Detect which cell encompasses the target text, then output its (x, y) center coordinate. 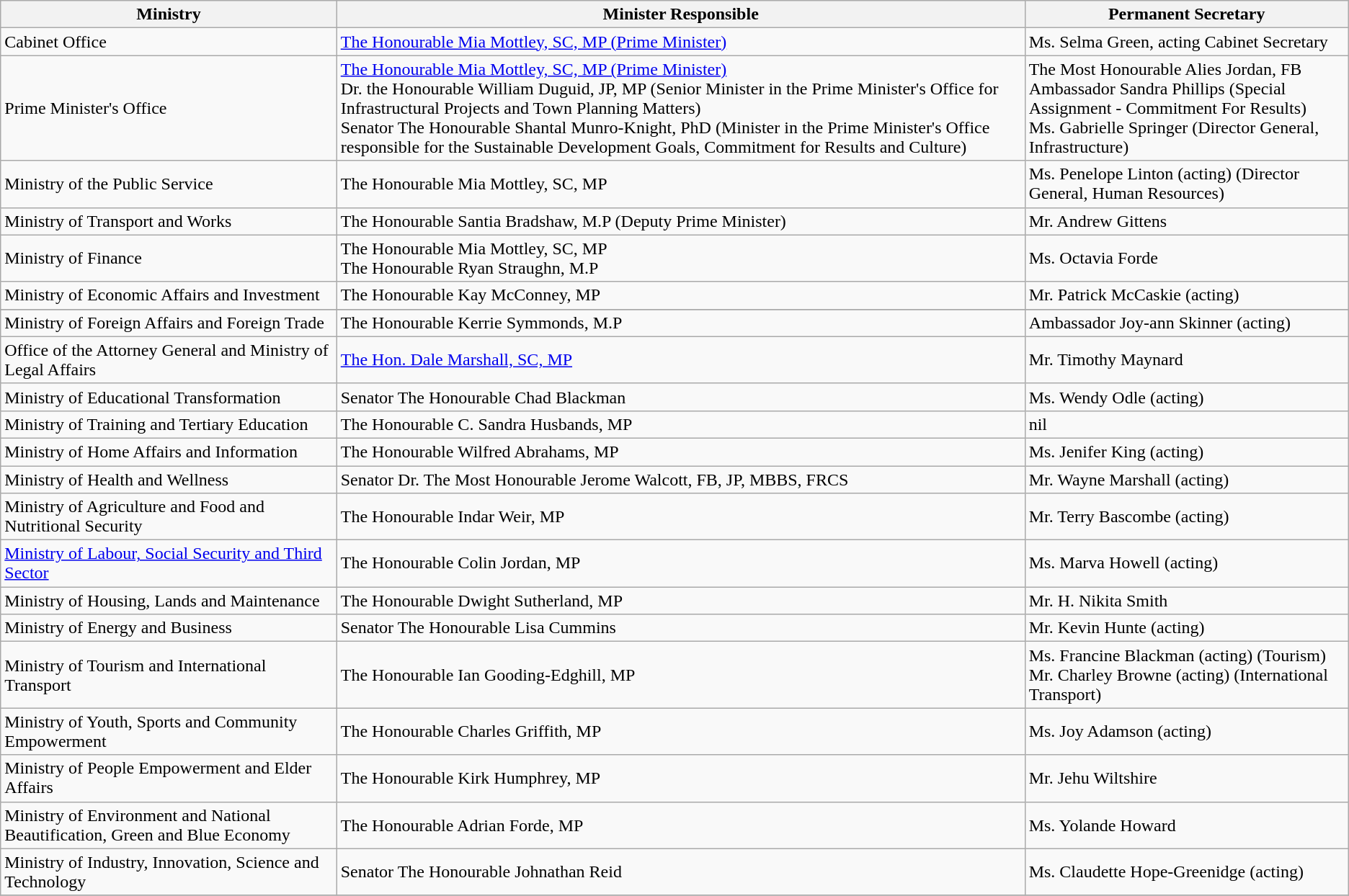
Mr. Andrew Gittens (1186, 221)
Ambassador Joy-ann Skinner (acting) (1186, 323)
The Honourable Adrian Forde, MP (680, 825)
Senator The Honourable Johnathan Reid (680, 872)
The Honourable Kay McConney, MP (680, 295)
Ms. Francine Blackman (acting) (Tourism)Mr. Charley Browne (acting) (International Transport) (1186, 675)
Ms. Claudette Hope-Greenidge (acting) (1186, 872)
Ms. Wendy Odle (acting) (1186, 397)
The Honourable Kerrie Symmonds, M.P (680, 323)
Mr. Timothy Maynard (1186, 360)
Ministry of Health and Wellness (169, 479)
Ministry of Labour, Social Security and Third Sector (169, 563)
Mr. H. Nikita Smith (1186, 601)
Mr. Jehu Wiltshire (1186, 778)
Ministry of Industry, Innovation, Science and Technology (169, 872)
Ministry of Economic Affairs and Investment (169, 295)
Senator The Honourable Lisa Cummins (680, 628)
Ministry of the Public Service (169, 184)
Senator Dr. The Most Honourable Jerome Walcott, FB, JP, MBBS, FRCS (680, 479)
Permanent Secretary (1186, 14)
Ministry of Foreign Affairs and Foreign Trade (169, 323)
The Honourable Charles Griffith, MP (680, 732)
The Honourable Kirk Humphrey, MP (680, 778)
The Honourable Ian Gooding-Edghill, MP (680, 675)
Mr. Kevin Hunte (acting) (1186, 628)
Office of the Attorney General and Ministry of Legal Affairs (169, 360)
The Honourable Mia Mottley, SC, MP (680, 184)
Ministry of Transport and Works (169, 221)
Ms. Selma Green, acting Cabinet Secretary (1186, 42)
The Honourable Wilfred Abrahams, MP (680, 452)
The Honourable C. Sandra Husbands, MP (680, 424)
Ministry of Tourism and International Transport (169, 675)
Ministry (169, 14)
Mr. Patrick McCaskie (acting) (1186, 295)
Ms. Octavia Forde (1186, 258)
Prime Minister's Office (169, 108)
nil (1186, 424)
Ms. Penelope Linton (acting) (Director General, Human Resources) (1186, 184)
The Honourable Mia Mottley, SC, MPThe Honourable Ryan Straughn, M.P (680, 258)
Ministry of Training and Tertiary Education (169, 424)
The Honourable Indar Weir, MP (680, 517)
The Honourable Dwight Sutherland, MP (680, 601)
Ms. Jenifer King (acting) (1186, 452)
Ministry of Educational Transformation (169, 397)
Mr. Wayne Marshall (acting) (1186, 479)
Ministry of Youth, Sports and Community Empowerment (169, 732)
The Honourable Mia Mottley, SC, MP (Prime Minister) (680, 42)
The Honourable Santia Bradshaw, M.P (Deputy Prime Minister) (680, 221)
Ms. Joy Adamson (acting) (1186, 732)
Ministry of People Empowerment and Elder Affairs (169, 778)
Ministry of Housing, Lands and Maintenance (169, 601)
Ministry of Home Affairs and Information (169, 452)
Ministry of Finance (169, 258)
Ministry of Agriculture and Food and Nutritional Security (169, 517)
Ms. Marva Howell (acting) (1186, 563)
Cabinet Office (169, 42)
The Hon. Dale Marshall, SC, MP (680, 360)
Ms. Yolande Howard (1186, 825)
Minister Responsible (680, 14)
Senator The Honourable Chad Blackman (680, 397)
Mr. Terry Bascombe (acting) (1186, 517)
Ministry of Environment and National Beautification, Green and Blue Economy (169, 825)
Ministry of Energy and Business (169, 628)
The Honourable Colin Jordan, MP (680, 563)
